Detect which cell encompasses the target text, then output its [x, y] center coordinate. 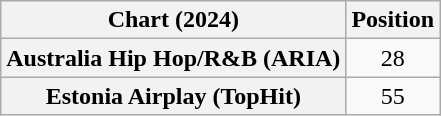
28 [393, 58]
55 [393, 96]
Estonia Airplay (TopHit) [174, 96]
Position [393, 20]
Australia Hip Hop/R&B (ARIA) [174, 58]
Chart (2024) [174, 20]
